Determine the [X, Y] coordinate at the center of the cell enclosing the given text.  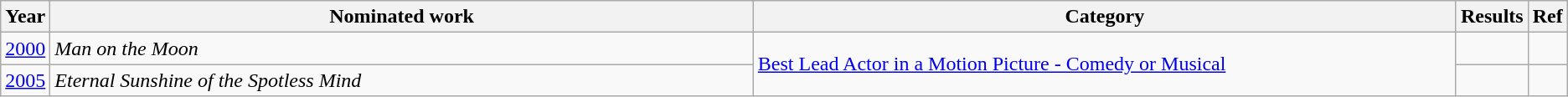
Nominated work [402, 17]
2000 [25, 48]
Ref [1548, 17]
Year [25, 17]
Results [1492, 17]
Category [1104, 17]
Man on the Moon [402, 48]
2005 [25, 80]
Eternal Sunshine of the Spotless Mind [402, 80]
Best Lead Actor in a Motion Picture - Comedy or Musical [1104, 64]
